Provide the (X, Y) coordinate of the cell's center where the given text is located.  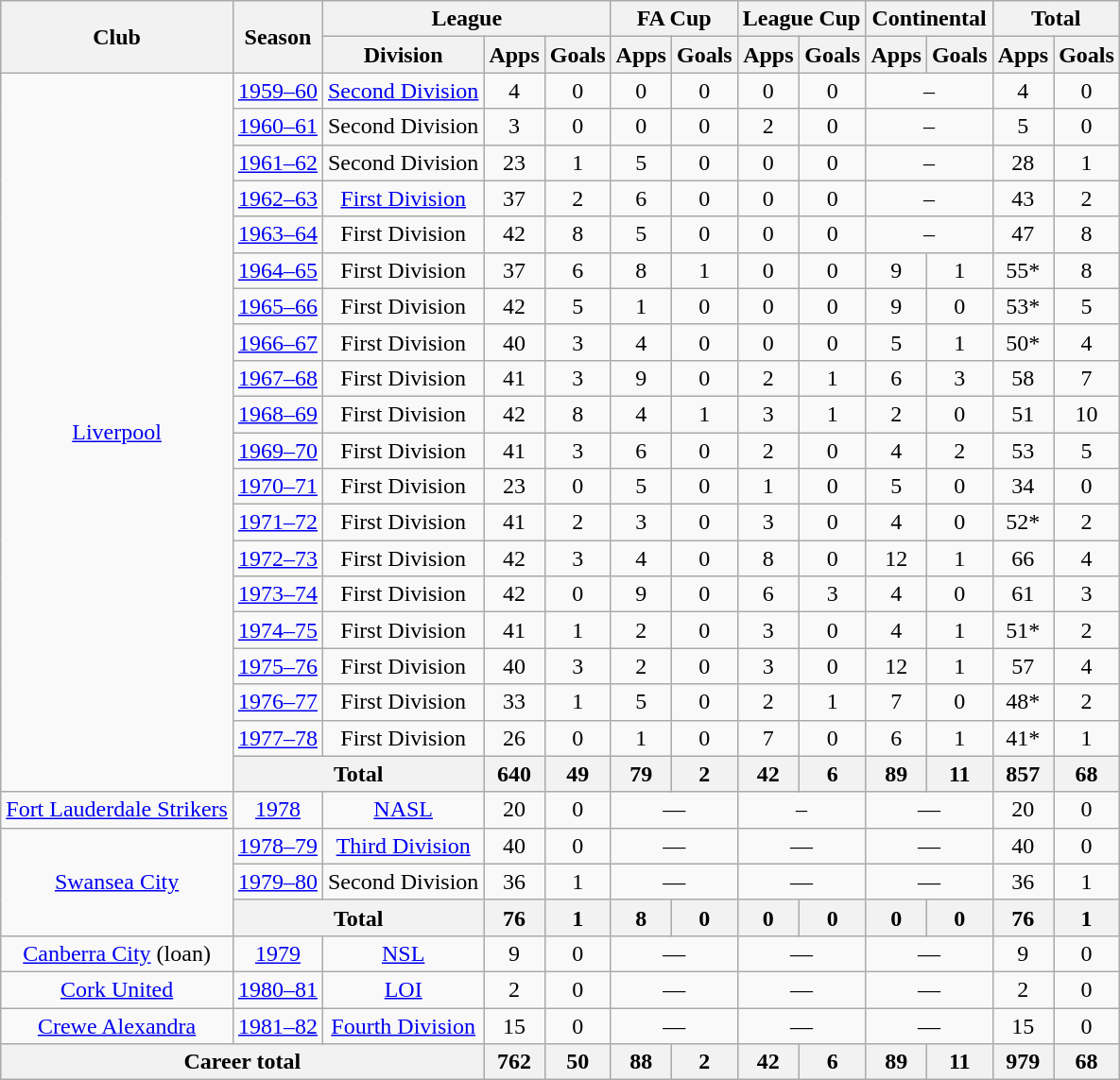
1976–77 (278, 702)
51* (1023, 630)
1969–70 (278, 451)
Continental (929, 19)
55* (1023, 270)
979 (1023, 1062)
1977–78 (278, 738)
Crewe Alexandra (117, 1025)
49 (577, 774)
1973–74 (278, 594)
47 (1023, 234)
1961–62 (278, 163)
1974–75 (278, 630)
762 (514, 1062)
26 (514, 738)
1979–80 (278, 882)
53 (1023, 451)
Fort Lauderdale Strikers (117, 810)
1972–73 (278, 558)
1970–71 (278, 487)
1965–66 (278, 306)
66 (1023, 558)
57 (1023, 666)
58 (1023, 378)
50 (577, 1062)
NSL (403, 953)
857 (1023, 774)
1981–82 (278, 1025)
28 (1023, 163)
43 (1023, 198)
League Cup (801, 19)
Career total (242, 1062)
1979 (278, 953)
1975–76 (278, 666)
52* (1023, 523)
1960–61 (278, 127)
FA Cup (674, 19)
41* (1023, 738)
33 (514, 702)
Liverpool (117, 433)
Third Division (403, 846)
Fourth Division (403, 1025)
NASL (403, 810)
LOI (403, 989)
50* (1023, 342)
53* (1023, 306)
League (467, 19)
Cork United (117, 989)
79 (641, 774)
1967–68 (278, 378)
1968–69 (278, 414)
1962–63 (278, 198)
1959–60 (278, 91)
61 (1023, 594)
1971–72 (278, 523)
51 (1023, 414)
1978 (278, 810)
Club (117, 37)
34 (1023, 487)
Swansea City (117, 882)
1980–81 (278, 989)
Canberra City (loan) (117, 953)
640 (514, 774)
10 (1087, 414)
Season (278, 37)
Division (403, 55)
1963–64 (278, 234)
88 (641, 1062)
1978–79 (278, 846)
1966–67 (278, 342)
1964–65 (278, 270)
48* (1023, 702)
